From the cell containing the given text, extract its center point as (x, y) coordinate. 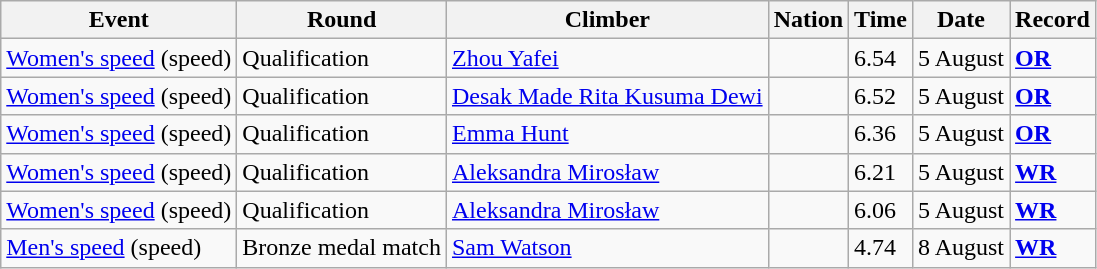
Bronze medal match (342, 248)
6.36 (881, 134)
6.52 (881, 96)
Men's speed (speed) (119, 248)
Date (960, 20)
Record (1053, 20)
6.54 (881, 58)
8 August (960, 248)
Emma Hunt (607, 134)
Nation (808, 20)
Time (881, 20)
6.21 (881, 172)
Climber (607, 20)
4.74 (881, 248)
6.06 (881, 210)
Desak Made Rita Kusuma Dewi (607, 96)
Sam Watson (607, 248)
Event (119, 20)
Zhou Yafei (607, 58)
Round (342, 20)
